Return the [x, y] coordinate for the center point of the cell that contains the specified text.  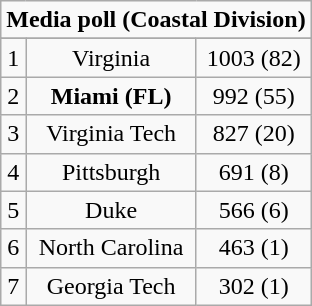
Virginia Tech [111, 134]
Georgia Tech [111, 286]
Miami (FL) [111, 96]
992 (55) [254, 96]
2 [14, 96]
5 [14, 210]
6 [14, 248]
827 (20) [254, 134]
North Carolina [111, 248]
463 (1) [254, 248]
566 (6) [254, 210]
4 [14, 172]
Pittsburgh [111, 172]
Duke [111, 210]
3 [14, 134]
1 [14, 58]
302 (1) [254, 286]
Virginia [111, 58]
Media poll (Coastal Division) [156, 20]
691 (8) [254, 172]
7 [14, 286]
1003 (82) [254, 58]
